For the text-containing cell, return its midpoint in [x, y] coordinate format. 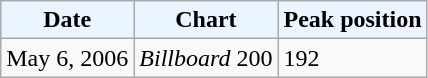
Peak position [352, 20]
Billboard 200 [206, 58]
May 6, 2006 [68, 58]
Date [68, 20]
Chart [206, 20]
192 [352, 58]
